Output the (X, Y) coordinate of the center of the cell containing the given text.  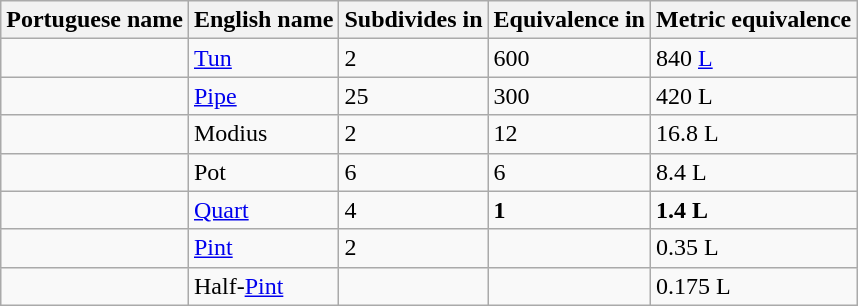
Modius (263, 134)
1.4 L (753, 210)
Pot (263, 172)
300 (569, 96)
25 (414, 96)
Pipe (263, 96)
600 (569, 58)
0.35 L (753, 248)
Quart (263, 210)
Tun (263, 58)
4 (414, 210)
Half-Pint (263, 286)
16.8 L (753, 134)
12 (569, 134)
1 (569, 210)
Subdivides in (414, 20)
0.175 L (753, 286)
English name (263, 20)
Equivalence in (569, 20)
840 L (753, 58)
420 L (753, 96)
Pint (263, 248)
Portuguese name (95, 20)
8.4 L (753, 172)
Metric equivalence (753, 20)
